Scan for the cell matching the given text and deliver its [X, Y] coordinate at center. 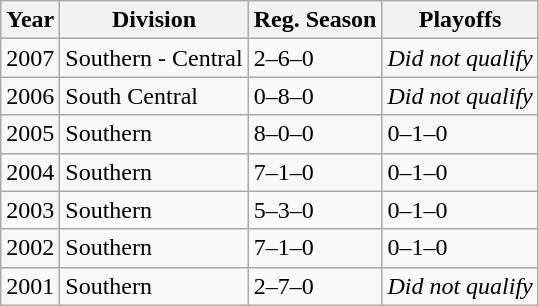
2–7–0 [315, 286]
Playoffs [460, 20]
Reg. Season [315, 20]
2003 [30, 210]
Southern - Central [154, 58]
2001 [30, 286]
2004 [30, 172]
2006 [30, 96]
South Central [154, 96]
2002 [30, 248]
2–6–0 [315, 58]
Division [154, 20]
Year [30, 20]
8–0–0 [315, 134]
0–8–0 [315, 96]
2007 [30, 58]
5–3–0 [315, 210]
2005 [30, 134]
